Identify which cell holds the provided text, then report its [x, y] central coordinate. 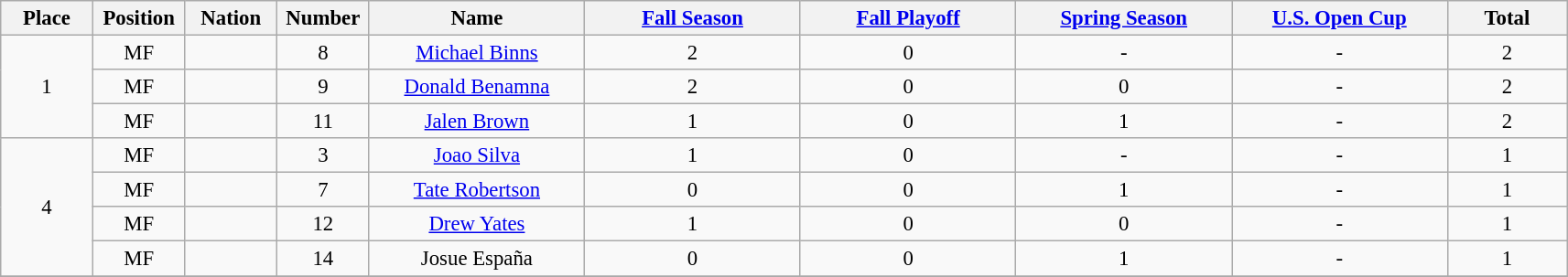
12 [324, 224]
Donald Benamna [477, 87]
Josue España [477, 259]
7 [324, 190]
Michael Binns [477, 53]
Fall Playoff [908, 18]
Jalen Brown [477, 122]
Total [1507, 18]
Joao Silva [477, 155]
Fall Season [693, 18]
Position [139, 18]
Drew Yates [477, 224]
8 [324, 53]
4 [48, 207]
Number [324, 18]
Tate Robertson [477, 190]
9 [324, 87]
Spring Season [1124, 18]
14 [324, 259]
Place [48, 18]
U.S. Open Cup [1340, 18]
3 [324, 155]
Nation [231, 18]
11 [324, 122]
Name [477, 18]
